Locate the cell with the specified text and output its (X, Y) center coordinate. 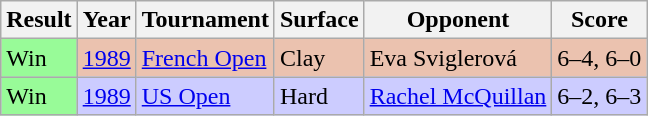
Eva Sviglerová (458, 58)
Opponent (458, 20)
Rachel McQuillan (458, 96)
Tournament (205, 20)
Clay (319, 58)
Result (39, 20)
6–2, 6–3 (600, 96)
French Open (205, 58)
Surface (319, 20)
Year (106, 20)
Score (600, 20)
6–4, 6–0 (600, 58)
US Open (205, 96)
Hard (319, 96)
